Locate the cell with the specified text and output its (x, y) center coordinate. 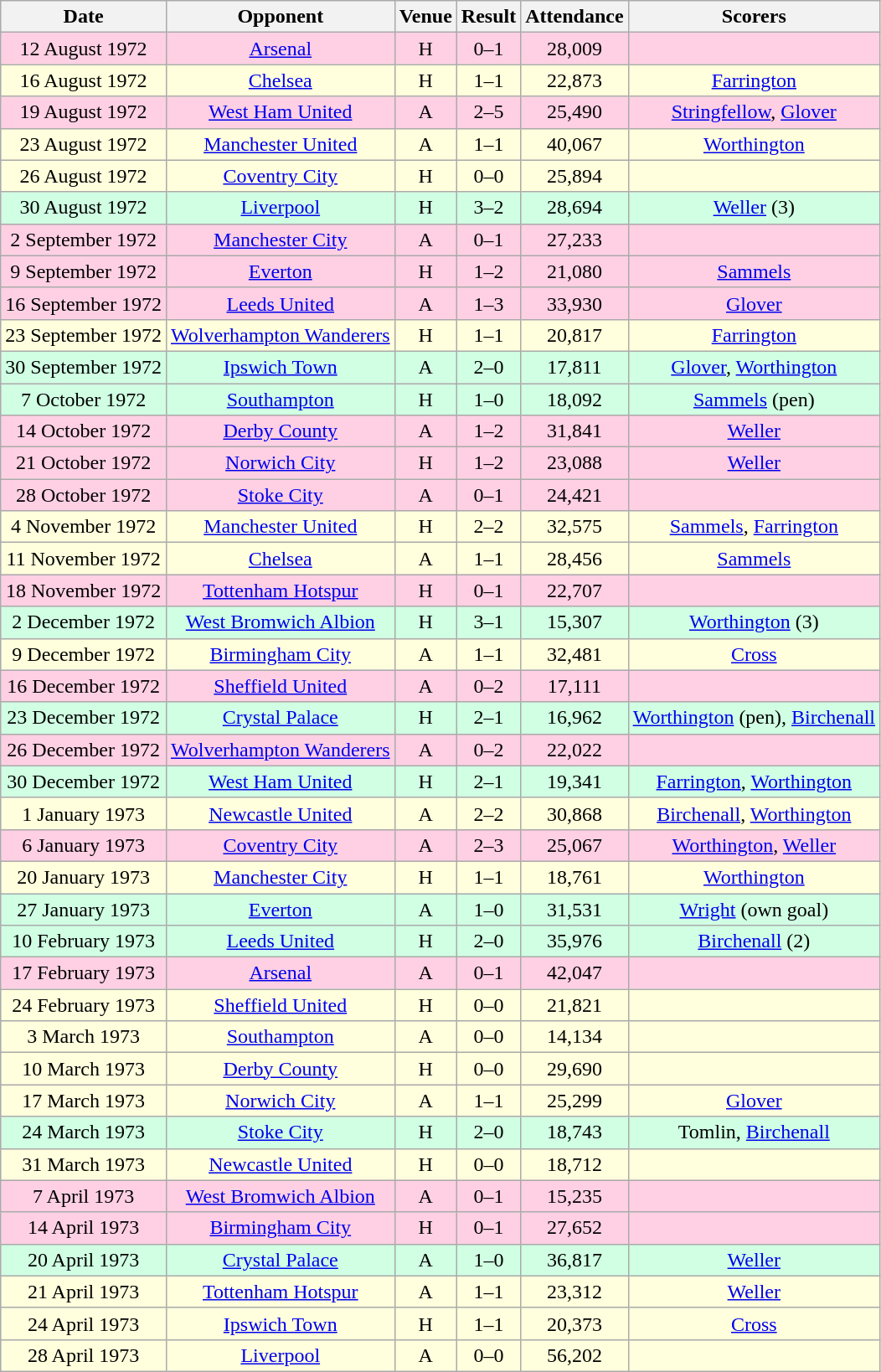
Wright (own goal) (754, 909)
23,312 (574, 1292)
25,299 (574, 1101)
6 January 1973 (84, 845)
28 April 1973 (84, 1355)
27,652 (574, 1228)
23 December 1972 (84, 718)
27,233 (574, 240)
19,341 (574, 781)
2 December 1972 (84, 622)
Birchenall (2) (754, 941)
9 September 1972 (84, 271)
22,873 (574, 80)
Tomlin, Birchenall (754, 1132)
25,067 (574, 845)
22,022 (574, 750)
29,690 (574, 1069)
2–5 (488, 112)
24 February 1973 (84, 1005)
32,575 (574, 527)
23 September 1972 (84, 335)
14 April 1973 (84, 1228)
23 August 1972 (84, 144)
56,202 (574, 1355)
21,080 (574, 271)
2 September 1972 (84, 240)
3 March 1973 (84, 1037)
24 March 1973 (84, 1132)
Attendance (574, 17)
Sammels (pen) (754, 400)
20 January 1973 (84, 877)
14 October 1972 (84, 431)
28 October 1972 (84, 495)
21 April 1973 (84, 1292)
31,841 (574, 431)
23,088 (574, 463)
1 January 1973 (84, 813)
30 August 1972 (84, 208)
17 February 1973 (84, 973)
17,111 (574, 686)
35,976 (574, 941)
16 August 1972 (84, 80)
Worthington, Weller (754, 845)
10 March 1973 (84, 1069)
30 September 1972 (84, 367)
7 April 1973 (84, 1196)
15,235 (574, 1196)
36,817 (574, 1260)
18,712 (574, 1164)
18,743 (574, 1132)
10 February 1973 (84, 941)
16 September 1972 (84, 303)
Venue (425, 17)
33,930 (574, 303)
11 November 1972 (84, 559)
Worthington (pen), Birchenall (754, 718)
18 November 1972 (84, 591)
Scorers (754, 17)
40,067 (574, 144)
24 April 1973 (84, 1323)
15,307 (574, 622)
Birchenall, Worthington (754, 813)
Result (488, 17)
28,456 (574, 559)
Opponent (280, 17)
14,134 (574, 1037)
16,962 (574, 718)
28,009 (574, 49)
Worthington (3) (754, 622)
7 October 1972 (84, 400)
30,868 (574, 813)
22,707 (574, 591)
4 November 1972 (84, 527)
17,811 (574, 367)
Sammels, Farrington (754, 527)
12 August 1972 (84, 49)
42,047 (574, 973)
25,490 (574, 112)
18,092 (574, 400)
3–2 (488, 208)
Date (84, 17)
Weller (3) (754, 208)
27 January 1973 (84, 909)
19 August 1972 (84, 112)
31,531 (574, 909)
26 August 1972 (84, 176)
3–1 (488, 622)
2–3 (488, 845)
16 December 1972 (84, 686)
24,421 (574, 495)
Glover, Worthington (754, 367)
21,821 (574, 1005)
9 December 1972 (84, 654)
1–3 (488, 303)
20,817 (574, 335)
31 March 1973 (84, 1164)
17 March 1973 (84, 1101)
26 December 1972 (84, 750)
Stringfellow, Glover (754, 112)
20,373 (574, 1323)
30 December 1972 (84, 781)
Farrington, Worthington (754, 781)
32,481 (574, 654)
18,761 (574, 877)
21 October 1972 (84, 463)
20 April 1973 (84, 1260)
28,694 (574, 208)
25,894 (574, 176)
